Extract the [X, Y] coordinate from the center of the cell holding the provided text.  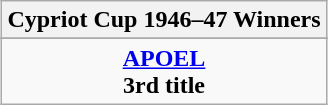
Cypriot Cup 1946–47 Winners [164, 20]
APOEL3rd title [164, 72]
